Extract the (X, Y) coordinate from the center of the cell holding the provided text.  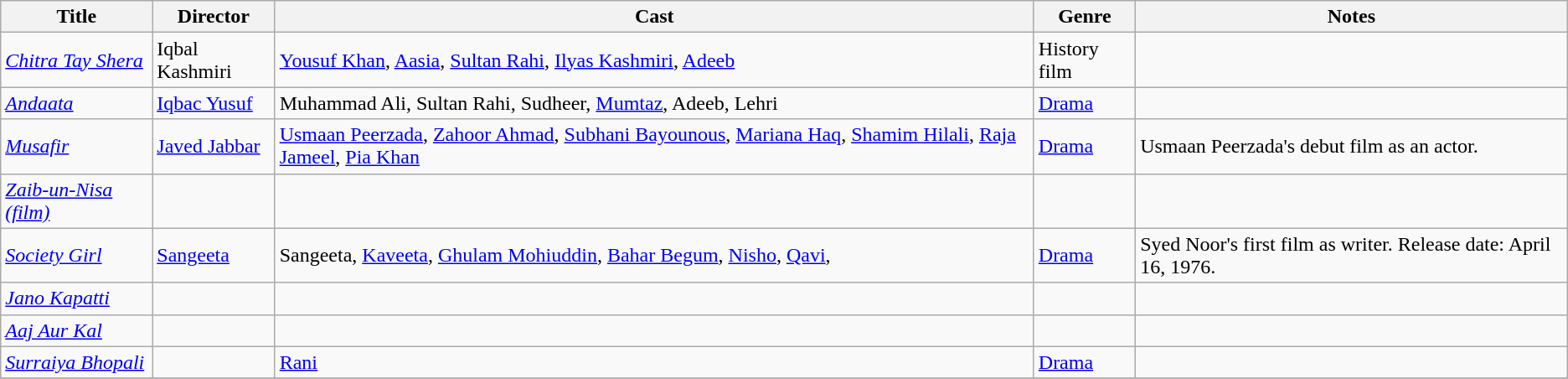
Muhammad Ali, Sultan Rahi, Sudheer, Mumtaz, Adeeb, Lehri (654, 103)
Genre (1084, 17)
Usmaan Peerzada's debut film as an actor. (1352, 146)
Andaata (77, 103)
History film (1084, 60)
Director (214, 17)
Jano Kapatti (77, 299)
Syed Noor's first film as writer. Release date: April 16, 1976. (1352, 255)
Iqbac Yusuf (214, 103)
Aaj Aur Kal (77, 330)
Surraiya Bhopali (77, 362)
Sangeeta, Kaveeta, Ghulam Mohiuddin, Bahar Begum, Nisho, Qavi, (654, 255)
Sangeeta (214, 255)
Musafir (77, 146)
Chitra Tay Shera (77, 60)
Cast (654, 17)
Rani (654, 362)
Yousuf Khan, Aasia, Sultan Rahi, Ilyas Kashmiri, Adeeb (654, 60)
Javed Jabbar (214, 146)
Usmaan Peerzada, Zahoor Ahmad, Subhani Bayounous, Mariana Haq, Shamim Hilali, Raja Jameel, Pia Khan (654, 146)
Zaib-un-Nisa (film) (77, 201)
Notes (1352, 17)
Society Girl (77, 255)
Iqbal Kashmiri (214, 60)
Title (77, 17)
